Find where the given text appears and provide that cell's center as (X, Y) coordinate. 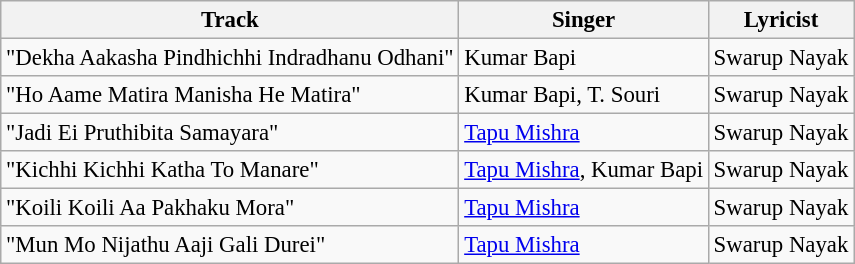
Track (230, 20)
"Koili Koili Aa Pakhaku Mora" (230, 208)
Lyricist (780, 20)
Kumar Bapi, T. Souri (584, 95)
"Dekha Aakasha Pindhichhi Indradhanu Odhani" (230, 58)
Singer (584, 20)
"Mun Mo Nijathu Aaji Gali Durei" (230, 245)
Tapu Mishra, Kumar Bapi (584, 170)
"Ho Aame Matira Manisha He Matira" (230, 95)
"Jadi Ei Pruthibita Samayara" (230, 133)
"Kichhi Kichhi Katha To Manare" (230, 170)
Kumar Bapi (584, 58)
